Determine the [x, y] coordinate at the center of the cell enclosing the given text.  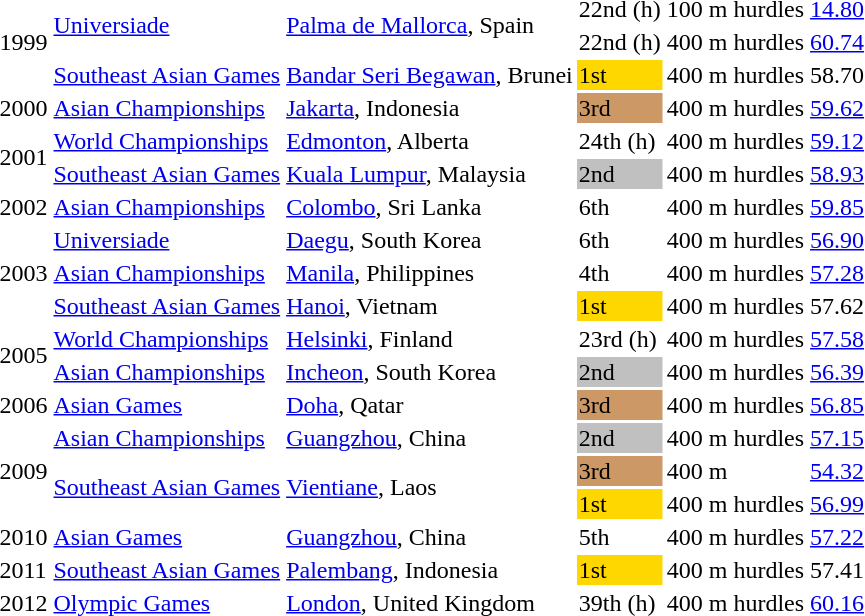
Bandar Seri Begawan, Brunei [430, 75]
Incheon, South Korea [430, 372]
Palembang, Indonesia [430, 570]
Manila, Philippines [430, 273]
Kuala Lumpur, Malaysia [430, 174]
Jakarta, Indonesia [430, 108]
Doha, Qatar [430, 405]
Hanoi, Vietnam [430, 306]
Edmonton, Alberta [430, 141]
5th [620, 537]
Colombo, Sri Lanka [430, 207]
Vientiane, Laos [430, 488]
24th (h) [620, 141]
23rd (h) [620, 339]
Helsinki, Finland [430, 339]
Daegu, South Korea [430, 240]
400 m [735, 471]
Universiade [167, 240]
4th [620, 273]
22nd (h) [620, 42]
